Provide the [X, Y] coordinate of the cell's center where the given text is located.  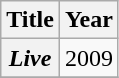
2009 [88, 58]
Year [88, 20]
Title [30, 20]
Live [30, 58]
